Output the (x, y) coordinate of the center of the cell containing the given text.  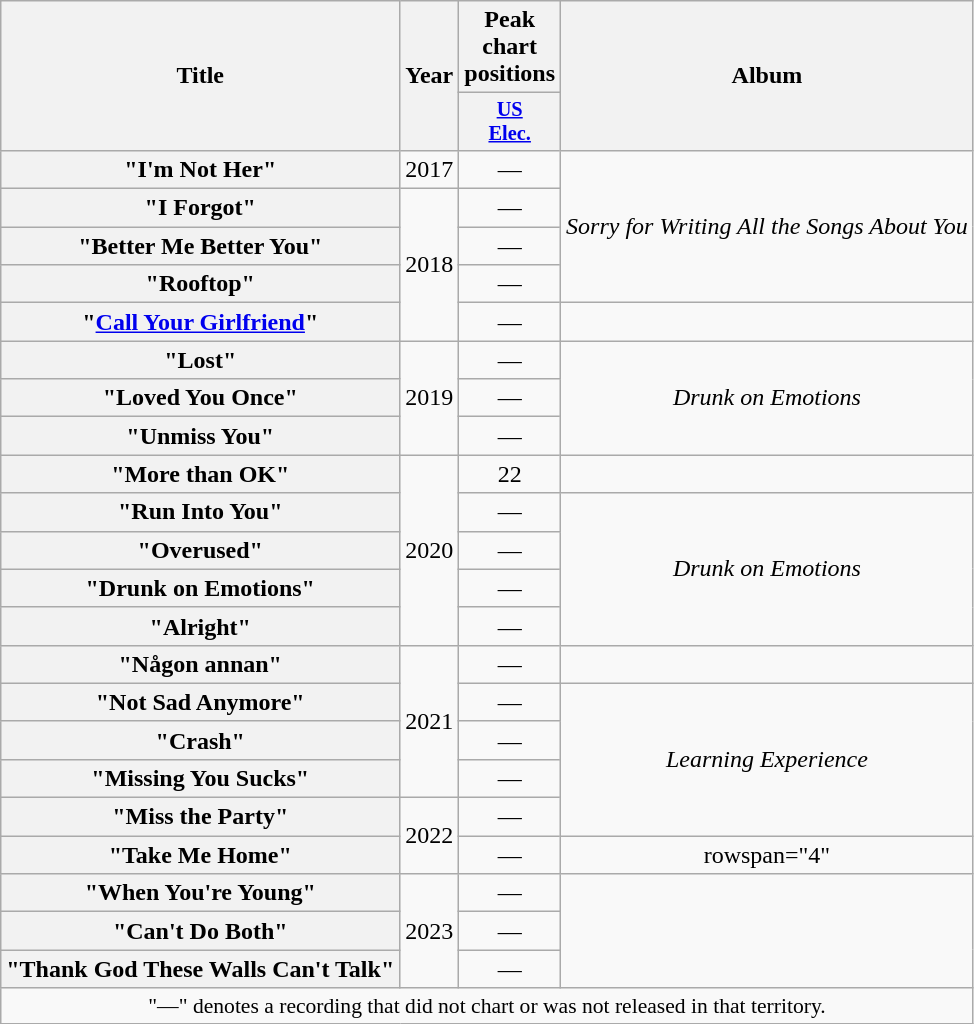
"Alright" (200, 626)
"Thank God These Walls Can't Talk" (200, 969)
"Unmiss You" (200, 436)
"—" denotes a recording that did not chart or was not released in that territory. (488, 1006)
2019 (430, 398)
"Can't Do Both" (200, 931)
US Elec. (510, 122)
2018 (430, 265)
Sorry for Writing All the Songs About You (768, 226)
"Overused" (200, 550)
"Drunk on Emotions" (200, 588)
"Take Me Home" (200, 855)
2023 (430, 931)
"Better Me Better You" (200, 246)
"Lost" (200, 360)
"Någon annan" (200, 664)
"Call Your Girlfriend" (200, 322)
Learning Experience (768, 759)
2021 (430, 721)
"I'm Not Her" (200, 169)
Album (768, 76)
"Not Sad Anymore" (200, 702)
"Crash" (200, 740)
Peak chart positions (510, 47)
"Missing You Sucks" (200, 778)
2022 (430, 836)
"Run Into You" (200, 512)
Year (430, 76)
22 (510, 474)
"Miss the Party" (200, 817)
"When You're Young" (200, 893)
2020 (430, 550)
"More than OK" (200, 474)
Title (200, 76)
"Rooftop" (200, 284)
"Loved You Once" (200, 398)
rowspan="4" (768, 855)
2017 (430, 169)
"I Forgot" (200, 208)
